Extract the (x, y) coordinate from the center of the cell holding the provided text.  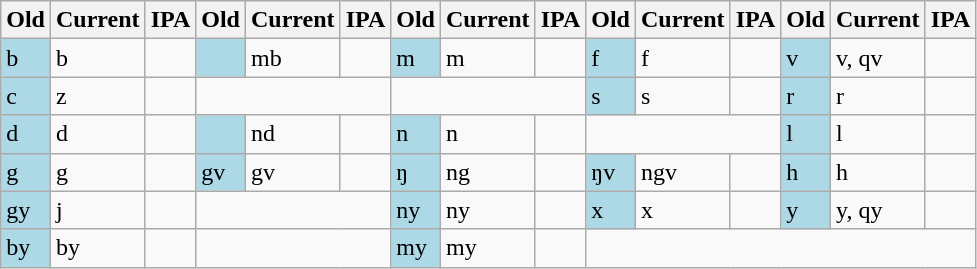
ng (488, 172)
v, qv (878, 58)
v (806, 58)
ŋ (416, 172)
y (806, 210)
mb (294, 58)
c (26, 96)
y, qy (878, 210)
ngv (684, 172)
j (98, 210)
ŋv (611, 172)
gy (26, 210)
nd (294, 134)
z (98, 96)
